Output the [x, y] coordinate of the center of the cell containing the given text.  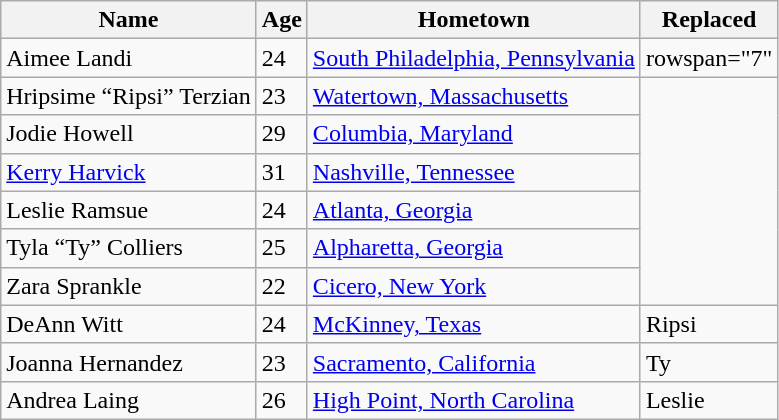
Leslie Ramsue [129, 210]
Nashville, Tennessee [474, 172]
Sacramento, California [474, 362]
Jodie Howell [129, 134]
rowspan="7" [709, 58]
Cicero, New York [474, 286]
Leslie [709, 400]
McKinney, Texas [474, 324]
South Philadelphia, Pennsylvania [474, 58]
31 [282, 172]
Kerry Harvick [129, 172]
29 [282, 134]
Columbia, Maryland [474, 134]
Ty [709, 362]
Replaced [709, 20]
DeAnn Witt [129, 324]
Andrea Laing [129, 400]
Hometown [474, 20]
Name [129, 20]
Joanna Hernandez [129, 362]
25 [282, 248]
Zara Sprankle [129, 286]
26 [282, 400]
Watertown, Massachusetts [474, 96]
Hripsime “Ripsi” Terzian [129, 96]
Atlanta, Georgia [474, 210]
Tyla “Ty” Colliers [129, 248]
Ripsi [709, 324]
High Point, North Carolina [474, 400]
Alpharetta, Georgia [474, 248]
Aimee Landi [129, 58]
Age [282, 20]
22 [282, 286]
